Determine the [X, Y] coordinate at the center of the cell enclosing the given text.  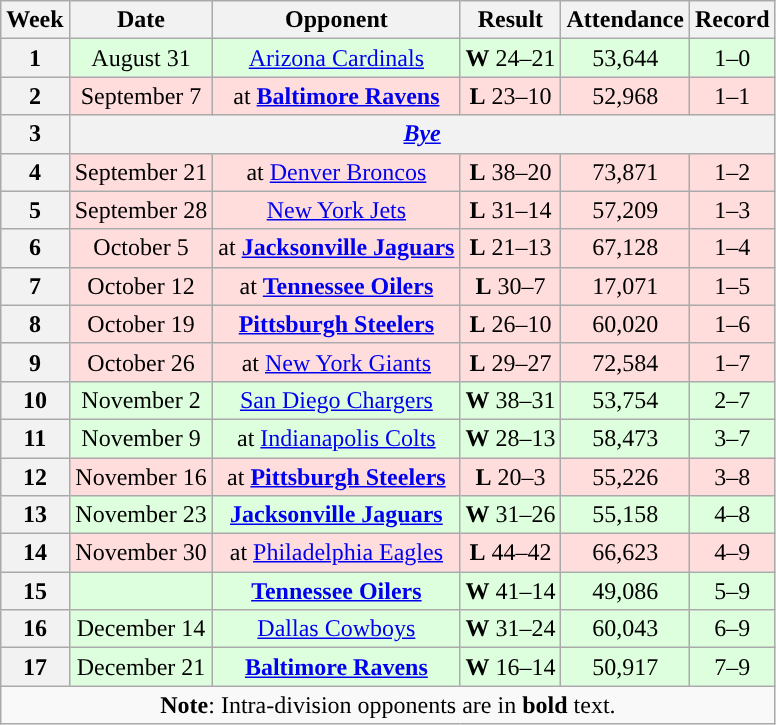
14 [35, 553]
Note: Intra-division opponents are in bold text. [388, 705]
17 [35, 667]
2–7 [732, 400]
49,086 [625, 591]
55,158 [625, 515]
67,128 [625, 248]
4 [35, 172]
5–9 [732, 591]
53,754 [625, 400]
66,623 [625, 553]
50,917 [625, 667]
September 28 [141, 210]
W 41–14 [510, 591]
15 [35, 591]
at Pittsburgh Steelers [336, 477]
2 [35, 96]
L 44–42 [510, 553]
5 [35, 210]
16 [35, 629]
7 [35, 286]
6–9 [732, 629]
November 23 [141, 515]
at Indianapolis Colts [336, 438]
October 26 [141, 362]
L 29–27 [510, 362]
at Philadelphia Eagles [336, 553]
W 28–13 [510, 438]
at New York Giants [336, 362]
Date [141, 20]
Dallas Cowboys [336, 629]
October 5 [141, 248]
L 23–10 [510, 96]
1–1 [732, 96]
73,871 [625, 172]
60,043 [625, 629]
60,020 [625, 324]
Record [732, 20]
53,644 [625, 58]
L 21–13 [510, 248]
December 21 [141, 667]
W 24–21 [510, 58]
at Baltimore Ravens [336, 96]
October 19 [141, 324]
9 [35, 362]
L 30–7 [510, 286]
1–2 [732, 172]
Jacksonville Jaguars [336, 515]
W 31–26 [510, 515]
55,226 [625, 477]
4–8 [732, 515]
7–9 [732, 667]
6 [35, 248]
1–6 [732, 324]
1–7 [732, 362]
72,584 [625, 362]
September 21 [141, 172]
November 30 [141, 553]
3–8 [732, 477]
58,473 [625, 438]
12 [35, 477]
W 38–31 [510, 400]
Pittsburgh Steelers [336, 324]
8 [35, 324]
W 16–14 [510, 667]
Opponent [336, 20]
W 31–24 [510, 629]
17,071 [625, 286]
Result [510, 20]
December 14 [141, 629]
November 2 [141, 400]
November 9 [141, 438]
October 12 [141, 286]
52,968 [625, 96]
Attendance [625, 20]
57,209 [625, 210]
San Diego Chargers [336, 400]
3–7 [732, 438]
Arizona Cardinals [336, 58]
Baltimore Ravens [336, 667]
1–3 [732, 210]
4–9 [732, 553]
13 [35, 515]
L 31–14 [510, 210]
September 7 [141, 96]
1–0 [732, 58]
at Denver Broncos [336, 172]
1–4 [732, 248]
L 38–20 [510, 172]
L 26–10 [510, 324]
3 [35, 134]
August 31 [141, 58]
New York Jets [336, 210]
10 [35, 400]
at Tennessee Oilers [336, 286]
Bye [422, 134]
1 [35, 58]
11 [35, 438]
L 20–3 [510, 477]
November 16 [141, 477]
Week [35, 20]
1–5 [732, 286]
at Jacksonville Jaguars [336, 248]
Tennessee Oilers [336, 591]
